Locate the cell with the specified text and output its [X, Y] center coordinate. 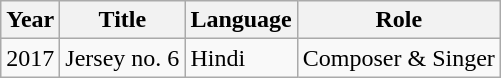
Year [30, 20]
Title [122, 20]
2017 [30, 58]
Hindi [241, 58]
Language [241, 20]
Role [398, 20]
Jersey no. 6 [122, 58]
Composer & Singer [398, 58]
